Extract the (X, Y) coordinate from the center of the cell holding the provided text.  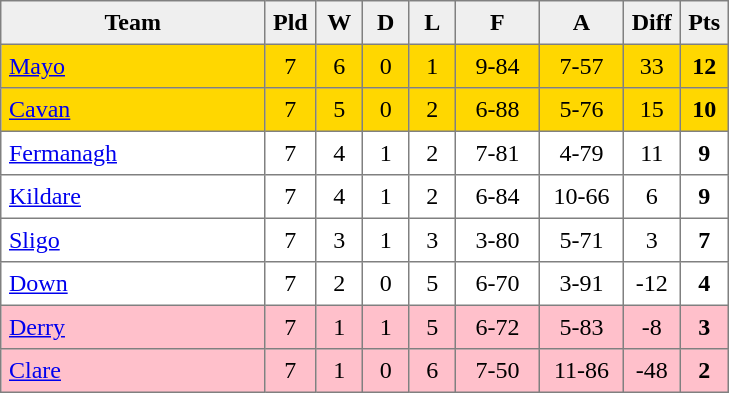
3-91 (581, 284)
W (339, 23)
Pld (290, 23)
Clare (133, 371)
Diff (651, 23)
5-76 (581, 110)
Cavan (133, 110)
7-50 (497, 371)
Pts (704, 23)
6-70 (497, 284)
5-71 (581, 240)
Derry (133, 327)
6-84 (497, 197)
4-79 (581, 153)
6-72 (497, 327)
Kildare (133, 197)
D (385, 23)
5-83 (581, 327)
F (497, 23)
A (581, 23)
L (432, 23)
7-81 (497, 153)
6-88 (497, 110)
11-86 (581, 371)
3-80 (497, 240)
-12 (651, 284)
33 (651, 66)
9-84 (497, 66)
7-57 (581, 66)
-48 (651, 371)
11 (651, 153)
Sligo (133, 240)
15 (651, 110)
Fermanagh (133, 153)
Team (133, 23)
12 (704, 66)
10-66 (581, 197)
10 (704, 110)
Down (133, 284)
-8 (651, 327)
Mayo (133, 66)
